Output the [x, y] coordinate of the center of the cell containing the given text.  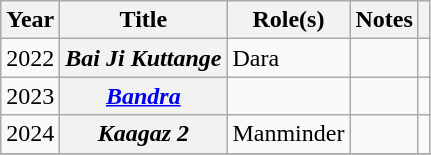
2022 [30, 58]
Role(s) [288, 20]
Bai Ji Kuttange [144, 58]
Bandra [144, 96]
2023 [30, 96]
2024 [30, 134]
Dara [288, 58]
Kaagaz 2 [144, 134]
Year [30, 20]
Notes [384, 20]
Title [144, 20]
Manminder [288, 134]
